From the cell containing the given text, extract its center point as (x, y) coordinate. 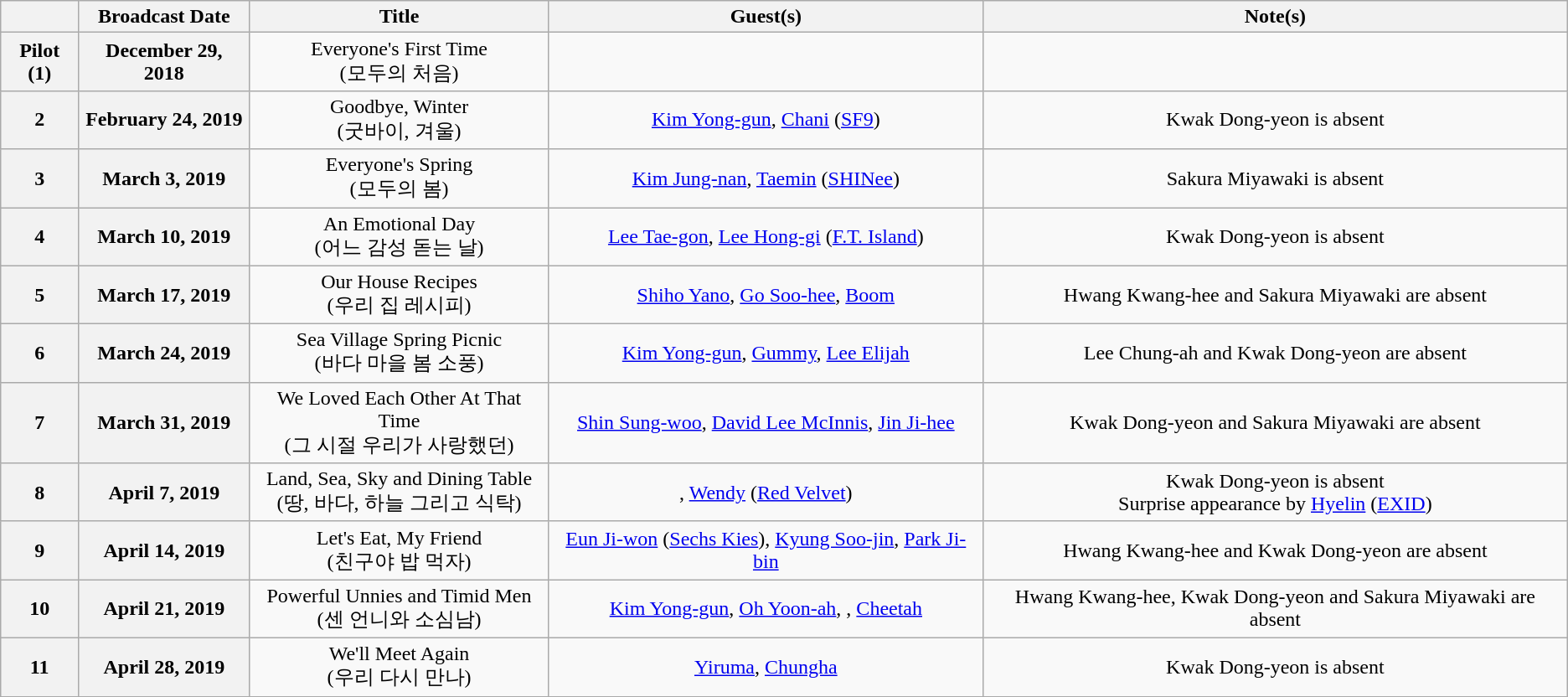
April 7, 2019 (164, 493)
Hwang Kwang-hee and Kwak Dong-yeon are absent (1276, 550)
8 (40, 493)
Let's Eat, My Friend(친구야 밥 먹자) (399, 550)
11 (40, 667)
Sea Village Spring Picnic(바다 마을 봄 소풍) (399, 354)
, Wendy (Red Velvet) (766, 493)
2 (40, 120)
Yiruma, Chungha (766, 667)
An Emotional Day(어느 감성 돋는 날) (399, 237)
Land, Sea, Sky and Dining Table(땅, 바다, 하늘 그리고 식탁) (399, 493)
Everyone's Spring(모두의 봄) (399, 178)
Sakura Miyawaki is absent (1276, 178)
Goodbye, Winter(굿바이, 겨울) (399, 120)
December 29, 2018 (164, 62)
Powerful Unnies and Timid Men(센 언니와 소심남) (399, 609)
Lee Tae-gon, Lee Hong-gi (F.T. Island) (766, 237)
Broadcast Date (164, 17)
Shin Sung-woo, David Lee McInnis, Jin Ji-hee (766, 422)
March 17, 2019 (164, 295)
Everyone's First Time(모두의 처음) (399, 62)
5 (40, 295)
February 24, 2019 (164, 120)
Kim Jung-nan, Taemin (SHINee) (766, 178)
Shiho Yano, Go Soo-hee, Boom (766, 295)
March 3, 2019 (164, 178)
10 (40, 609)
6 (40, 354)
Kim Yong-gun, Chani (SF9) (766, 120)
Hwang Kwang-hee and Sakura Miyawaki are absent (1276, 295)
Pilot (1) (40, 62)
Note(s) (1276, 17)
3 (40, 178)
March 24, 2019 (164, 354)
Kim Yong-gun, Gummy, Lee Elijah (766, 354)
April 21, 2019 (164, 609)
4 (40, 237)
April 28, 2019 (164, 667)
Our House Recipes(우리 집 레시피) (399, 295)
Eun Ji-won (Sechs Kies), Kyung Soo-jin, Park Ji-bin (766, 550)
We Loved Each Other At That Time(그 시절 우리가 사랑했던) (399, 422)
7 (40, 422)
9 (40, 550)
Lee Chung-ah and Kwak Dong-yeon are absent (1276, 354)
March 31, 2019 (164, 422)
April 14, 2019 (164, 550)
Guest(s) (766, 17)
We'll Meet Again(우리 다시 만나) (399, 667)
Hwang Kwang-hee, Kwak Dong-yeon and Sakura Miyawaki are absent (1276, 609)
Kwak Dong-yeon and Sakura Miyawaki are absent (1276, 422)
Kim Yong-gun, Oh Yoon-ah, , Cheetah (766, 609)
Title (399, 17)
March 10, 2019 (164, 237)
Kwak Dong-yeon is absentSurprise appearance by Hyelin (EXID) (1276, 493)
